Identify which cell holds the provided text, then report its (X, Y) central coordinate. 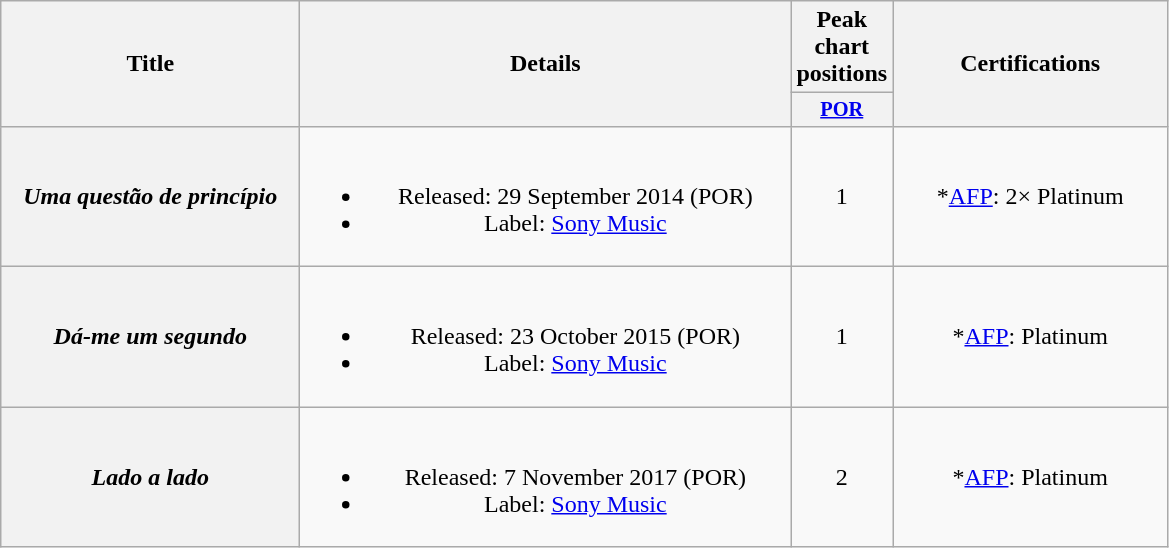
Released: 29 September 2014 (POR)Label: Sony Music (546, 196)
Uma questão de princípio (150, 196)
2 (842, 477)
Released: 7 November 2017 (POR)Label: Sony Music (546, 477)
Peak chart positions (842, 47)
*AFP: 2× Platinum (1030, 196)
Title (150, 64)
Lado a lado (150, 477)
Certifications (1030, 64)
Released: 23 October 2015 (POR)Label: Sony Music (546, 337)
Details (546, 64)
Dá-me um segundo (150, 337)
POR (842, 110)
